Return (x, y) of the center of cell containing provided text 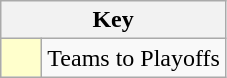
Teams to Playoffs (134, 58)
Key (114, 20)
